For the text-containing cell, return its midpoint in [x, y] coordinate format. 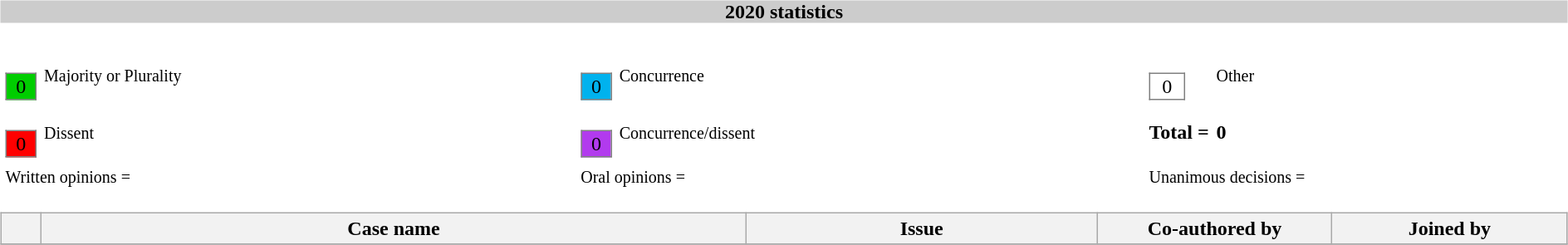
Joined by [1450, 228]
Case name [394, 228]
Majority or Plurality [309, 76]
Co-authored by [1214, 228]
Total = [1178, 132]
2020 statistics [784, 12]
Dissent [309, 132]
Oral opinions = [860, 176]
Written opinions = [290, 176]
Unanimous decisions = [1355, 176]
Issue [922, 228]
Other [1390, 76]
Concurrence/dissent [880, 132]
Concurrence [880, 76]
